Extract the [X, Y] coordinate from the center of the cell holding the provided text.  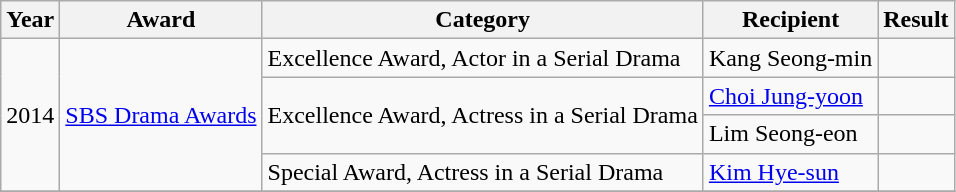
Lim Seong-eon [790, 134]
Year [30, 20]
SBS Drama Awards [161, 115]
Choi Jung-yoon [790, 96]
Excellence Award, Actor in a Serial Drama [482, 58]
Excellence Award, Actress in a Serial Drama [482, 115]
Recipient [790, 20]
Special Award, Actress in a Serial Drama [482, 172]
Category [482, 20]
Kang Seong-min [790, 58]
Result [916, 20]
2014 [30, 115]
Kim Hye-sun [790, 172]
Award [161, 20]
